Identify which cell holds the provided text, then report its [x, y] central coordinate. 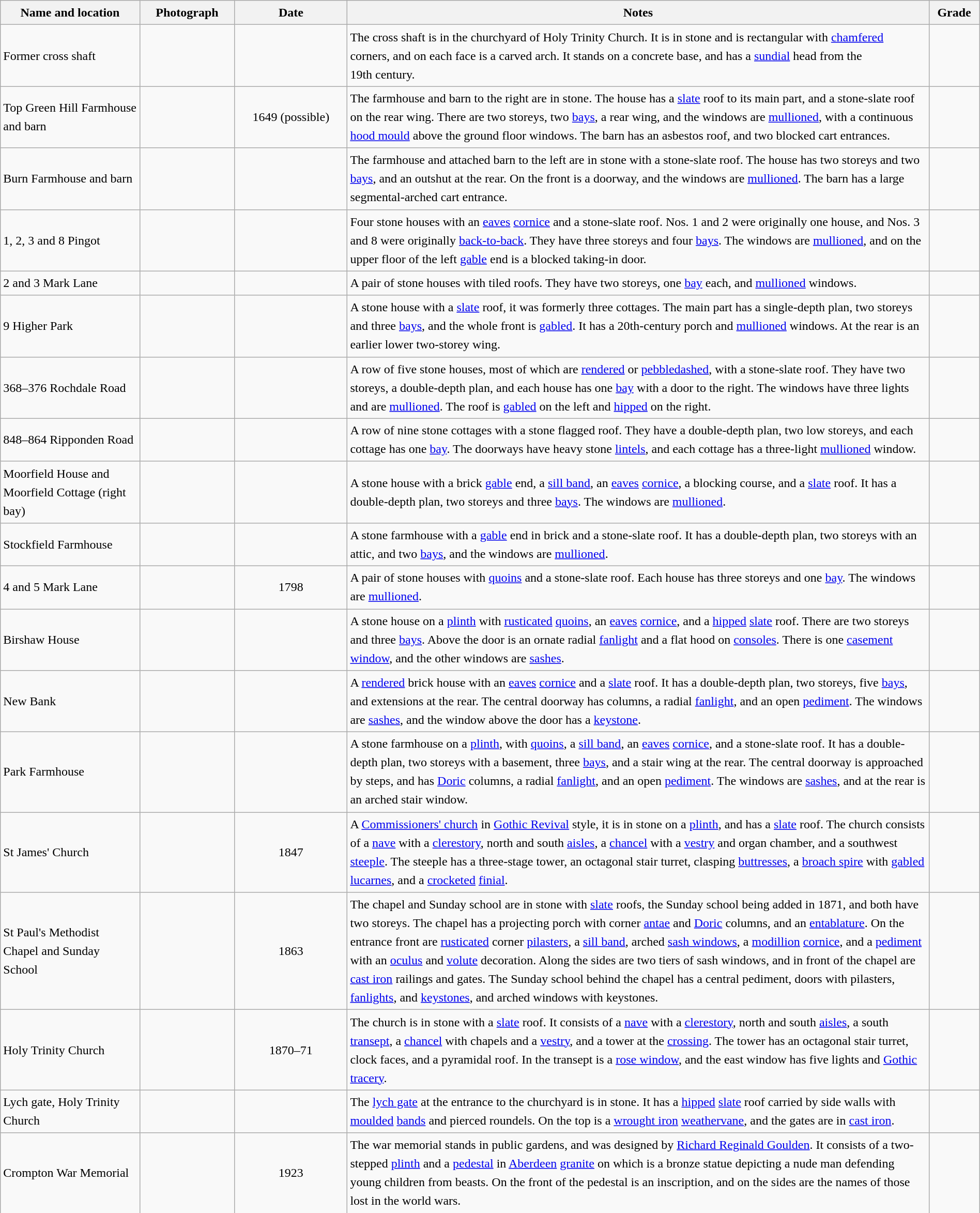
Birshaw House [70, 640]
A pair of stone houses with quoins and a stone-slate roof. Each house has three storeys and one bay. The windows are mullioned. [638, 587]
New Bank [70, 701]
Former cross shaft [70, 56]
1, 2, 3 and 8 Pingot [70, 240]
Date [291, 12]
Photograph [187, 12]
St James' Church [70, 852]
9 Higher Park [70, 326]
848–864 Ripponden Road [70, 439]
Name and location [70, 12]
Crompton War Memorial [70, 1173]
1847 [291, 852]
Stockfield Farmhouse [70, 544]
4 and 5 Mark Lane [70, 587]
2 and 3 Mark Lane [70, 283]
Top Green Hill Farmhouse and barn [70, 117]
Holy Trinity Church [70, 1050]
1798 [291, 587]
Burn Farmhouse and barn [70, 179]
1923 [291, 1173]
Lych gate, Holy Trinity Church [70, 1112]
St Paul's Methodist Chapel and Sunday School [70, 951]
1863 [291, 951]
1649 (possible) [291, 117]
368–376 Rochdale Road [70, 388]
Park Farmhouse [70, 772]
A pair of stone houses with tiled roofs. They have two storeys, one bay each, and mullioned windows. [638, 283]
Grade [954, 12]
Notes [638, 12]
Moorfield House and Moorfield Cottage (right bay) [70, 492]
1870–71 [291, 1050]
